Extract the (X, Y) coordinate from the center of the cell holding the provided text.  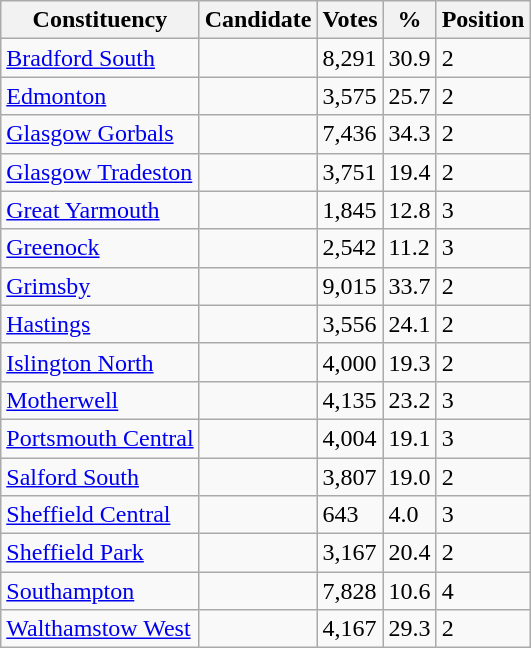
12.8 (410, 210)
30.9 (410, 58)
4,135 (350, 400)
23.2 (410, 400)
Glasgow Gorbals (100, 134)
19.4 (410, 172)
7,436 (350, 134)
29.3 (410, 629)
Walthamstow West (100, 629)
19.1 (410, 438)
25.7 (410, 96)
19.0 (410, 477)
3,751 (350, 172)
2,542 (350, 248)
Great Yarmouth (100, 210)
1,845 (350, 210)
34.3 (410, 134)
Glasgow Tradeston (100, 172)
4,004 (350, 438)
Greenock (100, 248)
Southampton (100, 591)
19.3 (410, 362)
Portsmouth Central (100, 438)
643 (350, 515)
Sheffield Park (100, 553)
3,167 (350, 553)
Position (483, 20)
Sheffield Central (100, 515)
10.6 (410, 591)
4.0 (410, 515)
Salford South (100, 477)
Edmonton (100, 96)
20.4 (410, 553)
24.1 (410, 324)
% (410, 20)
11.2 (410, 248)
Bradford South (100, 58)
8,291 (350, 58)
3,556 (350, 324)
Islington North (100, 362)
9,015 (350, 286)
33.7 (410, 286)
4,000 (350, 362)
Motherwell (100, 400)
Candidate (258, 20)
4 (483, 591)
7,828 (350, 591)
4,167 (350, 629)
Hastings (100, 324)
Votes (350, 20)
Grimsby (100, 286)
3,807 (350, 477)
Constituency (100, 20)
3,575 (350, 96)
